Find where the given text appears and provide that cell's center as (X, Y) coordinate. 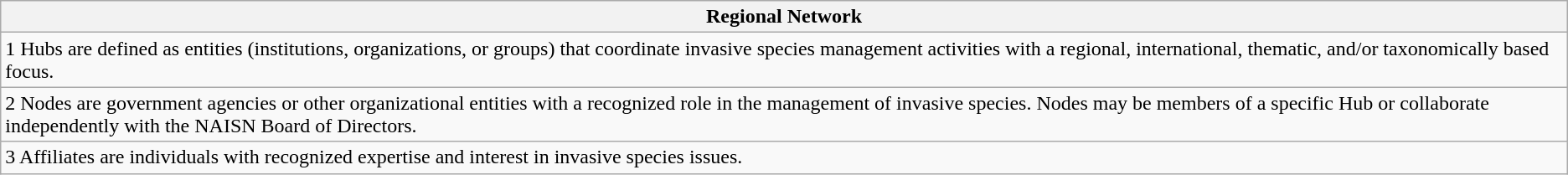
3 Affiliates are individuals with recognized expertise and interest in invasive species issues. (784, 157)
Regional Network (784, 17)
